From the cell containing the given text, extract its center point as [x, y] coordinate. 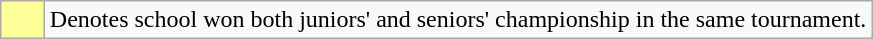
Denotes school won both juniors' and seniors' championship in the same tournament. [458, 20]
